Return (x, y) of the center of cell containing provided text 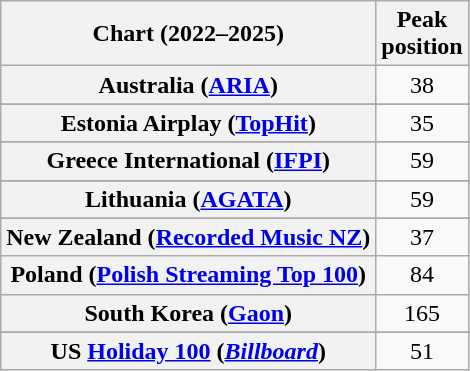
Australia (ARIA) (188, 85)
35 (422, 123)
US Holiday 100 (Billboard) (188, 351)
Poland (Polish Streaming Top 100) (188, 275)
New Zealand (Recorded Music NZ) (188, 237)
Greece International (IFPI) (188, 161)
84 (422, 275)
38 (422, 85)
Estonia Airplay (TopHit) (188, 123)
Peakposition (422, 34)
51 (422, 351)
Chart (2022–2025) (188, 34)
Lithuania (AGATA) (188, 199)
165 (422, 313)
South Korea (Gaon) (188, 313)
37 (422, 237)
